Determine the [X, Y] coordinate at the center of the cell enclosing the given text.  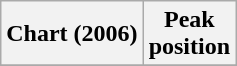
Peakposition [189, 34]
Chart (2006) [72, 34]
